Detect which cell encompasses the target text, then output its [X, Y] center coordinate. 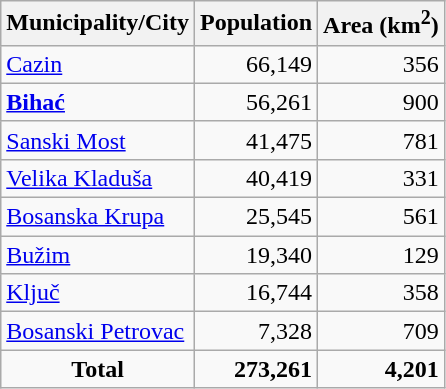
Bosanska Krupa [98, 217]
129 [382, 255]
331 [382, 178]
7,328 [256, 331]
Cazin [98, 64]
Area (km2) [382, 24]
41,475 [256, 140]
Velika Kladuša [98, 178]
4,201 [382, 369]
40,419 [256, 178]
16,744 [256, 293]
25,545 [256, 217]
19,340 [256, 255]
561 [382, 217]
Ključ [98, 293]
Total [98, 369]
Municipality/City [98, 24]
Bosanski Petrovac [98, 331]
781 [382, 140]
273,261 [256, 369]
900 [382, 102]
Population [256, 24]
709 [382, 331]
358 [382, 293]
Sanski Most [98, 140]
Bužim [98, 255]
56,261 [256, 102]
356 [382, 64]
Bihać [98, 102]
66,149 [256, 64]
